From the cell containing the given text, extract its center point as (x, y) coordinate. 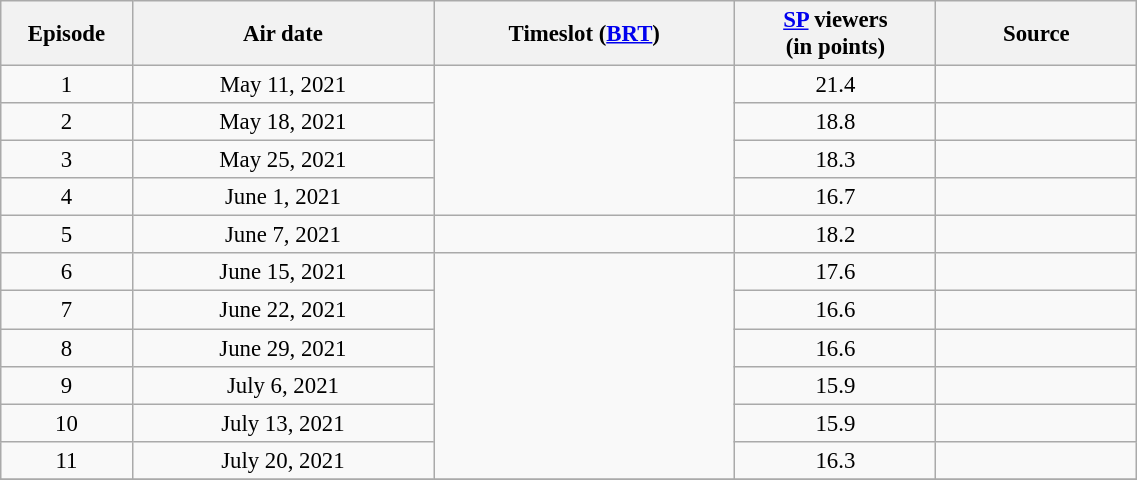
June 7, 2021 (282, 235)
6 (66, 273)
9 (66, 385)
SP viewers(in points) (836, 34)
10 (66, 423)
1 (66, 85)
Air date (282, 34)
May 18, 2021 (282, 122)
Episode (66, 34)
July 20, 2021 (282, 460)
7 (66, 310)
2 (66, 122)
18.3 (836, 160)
16.7 (836, 197)
18.8 (836, 122)
18.2 (836, 235)
Source (1036, 34)
June 29, 2021 (282, 348)
Timeslot (BRT) (584, 34)
17.6 (836, 273)
June 1, 2021 (282, 197)
May 11, 2021 (282, 85)
July 13, 2021 (282, 423)
8 (66, 348)
July 6, 2021 (282, 385)
June 15, 2021 (282, 273)
16.3 (836, 460)
5 (66, 235)
4 (66, 197)
June 22, 2021 (282, 310)
11 (66, 460)
3 (66, 160)
21.4 (836, 85)
May 25, 2021 (282, 160)
